For the text-containing cell, return its midpoint in [x, y] coordinate format. 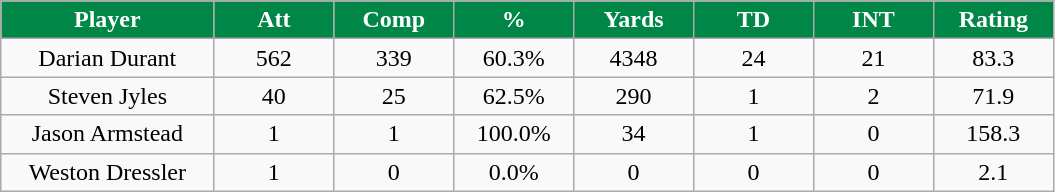
Rating [993, 20]
290 [634, 96]
0.0% [514, 172]
Yards [634, 20]
2 [873, 96]
40 [274, 96]
25 [394, 96]
Player [108, 20]
71.9 [993, 96]
34 [634, 134]
Comp [394, 20]
INT [873, 20]
158.3 [993, 134]
100.0% [514, 134]
24 [754, 58]
21 [873, 58]
562 [274, 58]
Jason Armstead [108, 134]
2.1 [993, 172]
83.3 [993, 58]
62.5% [514, 96]
Att [274, 20]
Weston Dressler [108, 172]
60.3% [514, 58]
Darian Durant [108, 58]
TD [754, 20]
% [514, 20]
4348 [634, 58]
Steven Jyles [108, 96]
339 [394, 58]
